Locate the cell with the specified text and output its (x, y) center coordinate. 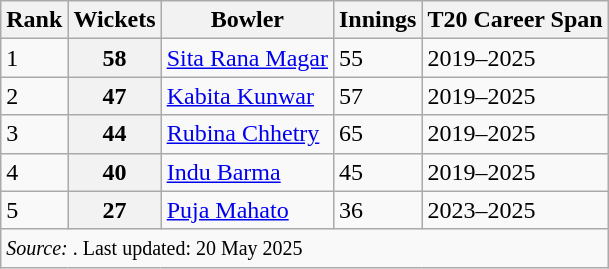
45 (377, 172)
58 (114, 58)
Innings (377, 20)
57 (377, 96)
Rank (34, 20)
Indu Barma (247, 172)
3 (34, 134)
Rubina Chhetry (247, 134)
55 (377, 58)
44 (114, 134)
2023–2025 (515, 210)
Source: . Last updated: 20 May 2025 (304, 248)
47 (114, 96)
Kabita Kunwar (247, 96)
Bowler (247, 20)
4 (34, 172)
Puja Mahato (247, 210)
Wickets (114, 20)
1 (34, 58)
27 (114, 210)
36 (377, 210)
T20 Career Span (515, 20)
5 (34, 210)
40 (114, 172)
2 (34, 96)
65 (377, 134)
Sita Rana Magar (247, 58)
